Provide the [x, y] coordinate of the cell's center where the given text is located.  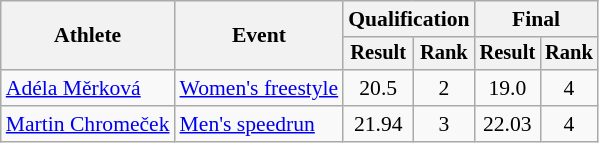
22.03 [508, 124]
Men's speedrun [260, 124]
2 [444, 88]
Women's freestyle [260, 88]
21.94 [378, 124]
20.5 [378, 88]
Martin Chromeček [88, 124]
19.0 [508, 88]
Final [536, 19]
Qualification [408, 19]
Athlete [88, 36]
3 [444, 124]
Adéla Měrková [88, 88]
Event [260, 36]
